Provide the (X, Y) coordinate of the cell's center where the given text is located.  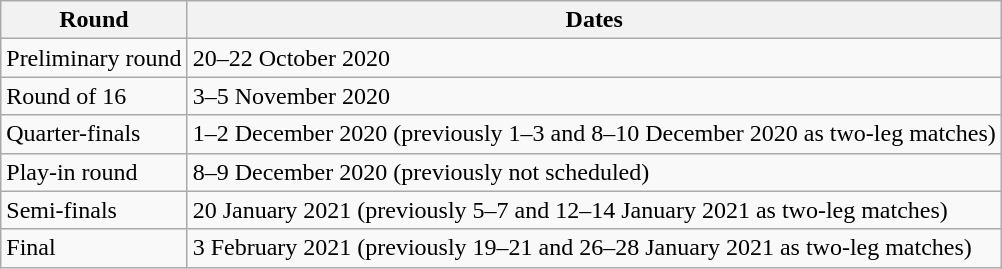
Play-in round (94, 172)
1–2 December 2020 (previously 1–3 and 8–10 December 2020 as two-leg matches) (594, 134)
Round of 16 (94, 96)
20–22 October 2020 (594, 58)
8–9 December 2020 (previously not scheduled) (594, 172)
Preliminary round (94, 58)
Quarter-finals (94, 134)
Round (94, 20)
Dates (594, 20)
3 February 2021 (previously 19–21 and 26–28 January 2021 as two-leg matches) (594, 248)
Semi-finals (94, 210)
3–5 November 2020 (594, 96)
Final (94, 248)
20 January 2021 (previously 5–7 and 12–14 January 2021 as two-leg matches) (594, 210)
